Provide the [x, y] coordinate of the cell's center where the given text is located.  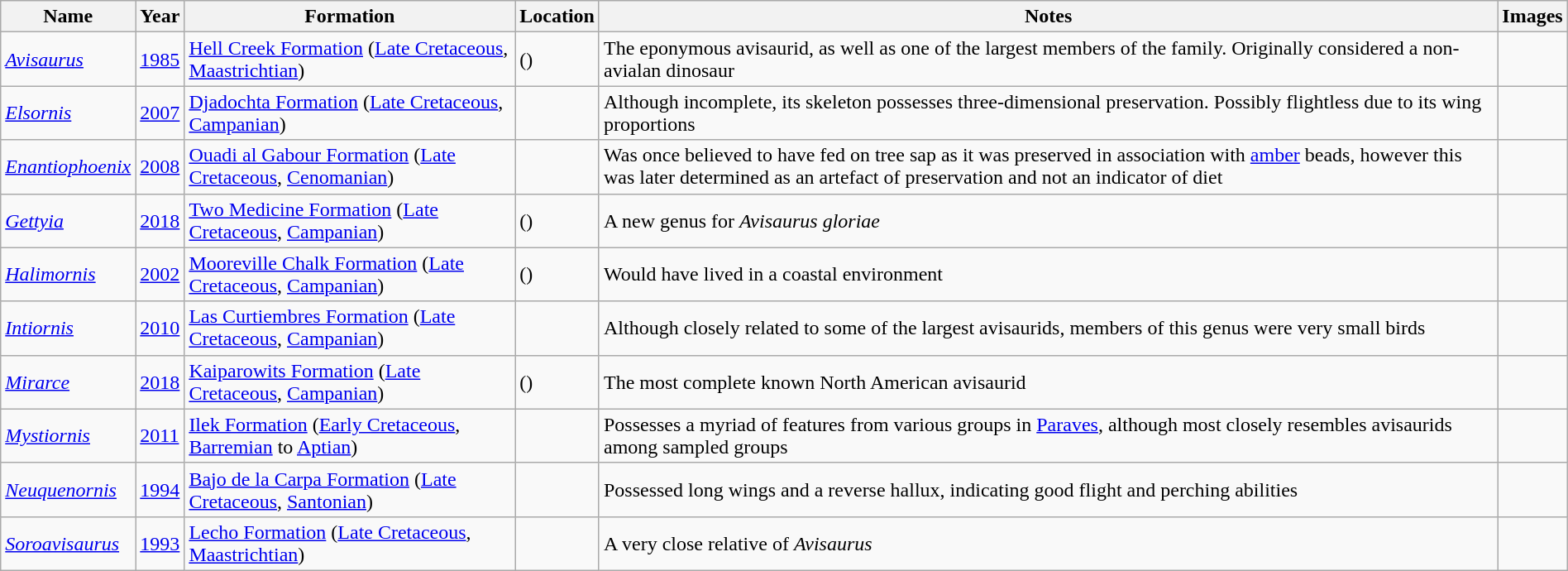
Gettyia [68, 220]
Soroavisaurus [68, 543]
Djadochta Formation (Late Cretaceous, Campanian) [350, 113]
1994 [160, 490]
2010 [160, 328]
Possessed long wings and a reverse hallux, indicating good flight and perching abilities [1048, 490]
1993 [160, 543]
Although incomplete, its skeleton possesses three-dimensional preservation. Possibly flightless due to its wing proportions [1048, 113]
Mirarce [68, 382]
Intiornis [68, 328]
Las Curtiembres Formation (Late Cretaceous, Campanian) [350, 328]
Formation [350, 17]
Images [1532, 17]
The most complete known North American avisaurid [1048, 382]
Enantiophoenix [68, 167]
Hell Creek Formation (Late Cretaceous, Maastrichtian) [350, 60]
2008 [160, 167]
Ilek Formation (Early Cretaceous, Barremian to Aptian) [350, 435]
Mystiornis [68, 435]
2011 [160, 435]
Year [160, 17]
Ouadi al Gabour Formation (Late Cretaceous, Cenomanian) [350, 167]
Bajo de la Carpa Formation (Late Cretaceous, Santonian) [350, 490]
Notes [1048, 17]
Although closely related to some of the largest avisaurids, members of this genus were very small birds [1048, 328]
Name [68, 17]
Possesses a myriad of features from various groups in Paraves, although most closely resembles avisaurids among sampled groups [1048, 435]
Kaiparowits Formation (Late Cretaceous, Campanian) [350, 382]
Halimornis [68, 275]
Neuquenornis [68, 490]
2002 [160, 275]
Avisaurus [68, 60]
The eponymous avisaurid, as well as one of the largest members of the family. Originally considered a non-avialan dinosaur [1048, 60]
Lecho Formation (Late Cretaceous, Maastrichtian) [350, 543]
Location [557, 17]
A new genus for Avisaurus gloriae [1048, 220]
1985 [160, 60]
Elsornis [68, 113]
A very close relative of Avisaurus [1048, 543]
Two Medicine Formation (Late Cretaceous, Campanian) [350, 220]
2007 [160, 113]
Would have lived in a coastal environment [1048, 275]
Mooreville Chalk Formation (Late Cretaceous, Campanian) [350, 275]
